Output the (x, y) coordinate of the center of the cell containing the given text.  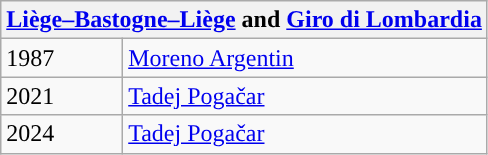
1987 (62, 58)
2024 (62, 134)
2021 (62, 96)
Liège–Bastogne–Liège and Giro di Lombardia (244, 20)
Moreno Argentin (306, 58)
